Extract the [X, Y] coordinate from the center of the cell holding the provided text.  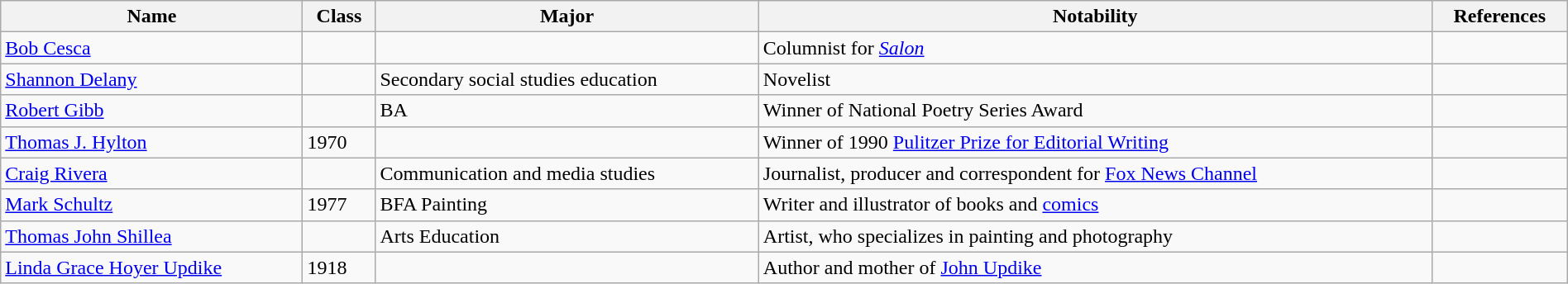
Writer and illustrator of books and comics [1095, 205]
Thomas J. Hylton [152, 142]
Robert Gibb [152, 111]
Thomas John Shillea [152, 236]
1977 [339, 205]
Novelist [1095, 79]
Communication and media studies [567, 173]
Winner of 1990 Pulitzer Prize for Editorial Writing [1095, 142]
Linda Grace Hoyer Updike [152, 267]
Craig Rivera [152, 173]
Arts Education [567, 236]
Name [152, 17]
Secondary social studies education [567, 79]
Bob Cesca [152, 48]
BA [567, 111]
1970 [339, 142]
Mark Schultz [152, 205]
Artist, who specializes in painting and photography [1095, 236]
Winner of National Poetry Series Award [1095, 111]
Class [339, 17]
Journalist, producer and correspondent for Fox News Channel [1095, 173]
1918 [339, 267]
References [1499, 17]
Major [567, 17]
Shannon Delany [152, 79]
Columnist for Salon [1095, 48]
Author and mother of John Updike [1095, 267]
Notability [1095, 17]
BFA Painting [567, 205]
